Return the [X, Y] coordinate for the center point of the cell that contains the specified text.  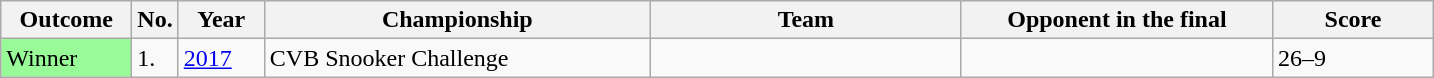
2017 [221, 58]
CVB Snooker Challenge [457, 58]
Championship [457, 20]
Winner [66, 58]
Opponent in the final [1116, 20]
No. [155, 20]
Year [221, 20]
Team [806, 20]
1. [155, 58]
Outcome [66, 20]
26–9 [1352, 58]
Score [1352, 20]
